From the cell containing the given text, extract its center point as (X, Y) coordinate. 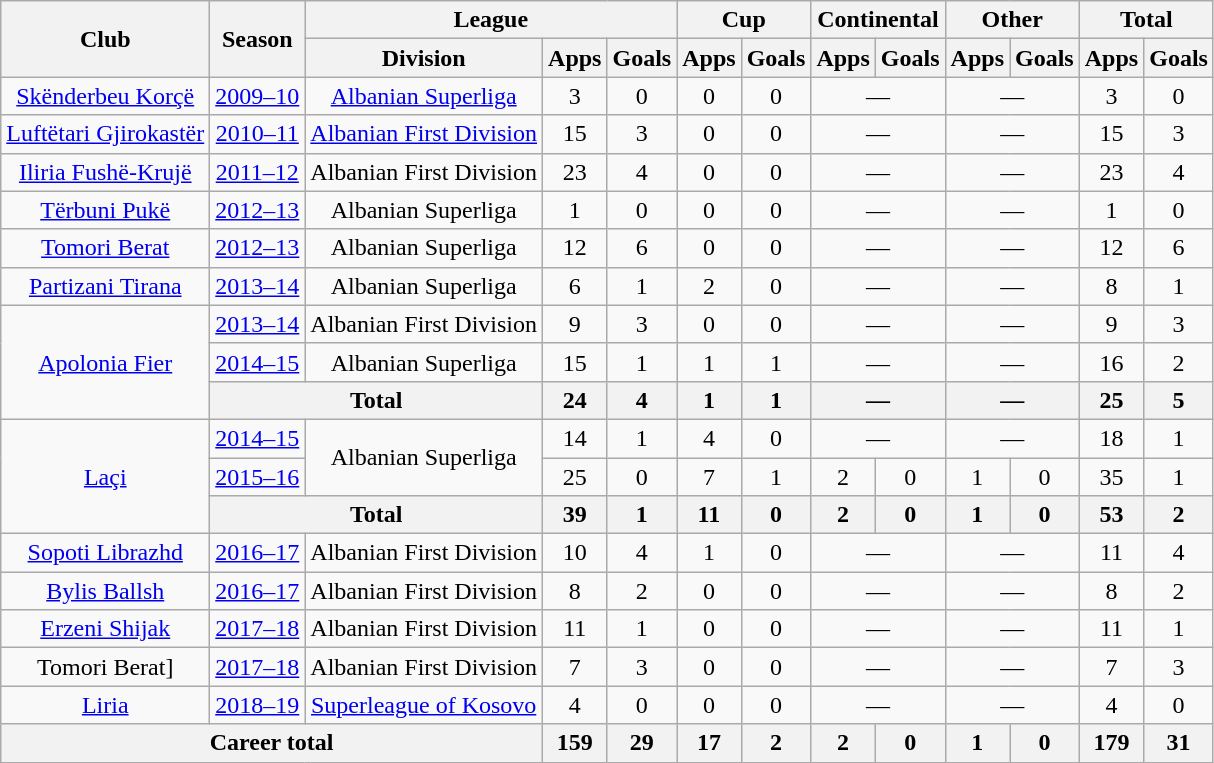
Tërbuni Pukë (106, 210)
Tomori Berat (106, 248)
Division (424, 58)
39 (575, 515)
Career total (272, 743)
18 (1111, 438)
Season (258, 39)
5 (1179, 400)
Superleague of Kosovo (424, 705)
Club (106, 39)
24 (575, 400)
10 (575, 553)
Tomori Berat] (106, 667)
Skënderbeu Korçë (106, 96)
Liria (106, 705)
2018–19 (258, 705)
179 (1111, 743)
Luftëtari Gjirokastër (106, 134)
Partizani Tirana (106, 286)
16 (1111, 362)
53 (1111, 515)
2010–11 (258, 134)
29 (642, 743)
2015–16 (258, 477)
Continental (878, 20)
Iliria Fushë-Krujë (106, 172)
League (491, 20)
Other (1012, 20)
2011–12 (258, 172)
35 (1111, 477)
159 (575, 743)
Bylis Ballsh (106, 591)
31 (1179, 743)
17 (709, 743)
2009–10 (258, 96)
14 (575, 438)
Apolonia Fier (106, 362)
Laçi (106, 476)
Erzeni Shijak (106, 629)
Cup (744, 20)
Sopoti Librazhd (106, 553)
